Scan for the cell matching the given text and deliver its [x, y] coordinate at center. 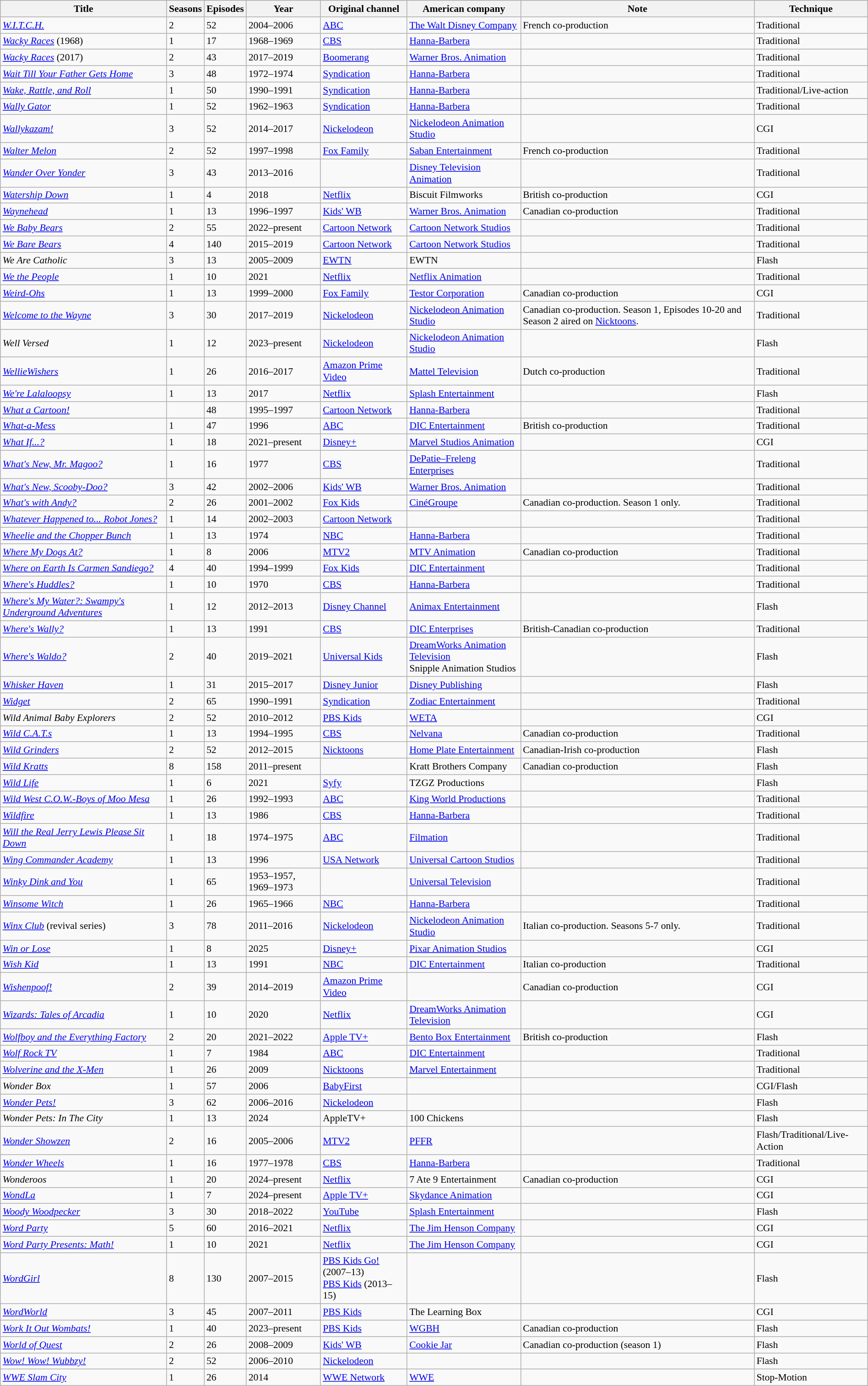
2009 [283, 1070]
The Walt Disney Company [464, 25]
We're Lalaloopsy [83, 393]
PFFR [464, 1140]
47 [225, 426]
2012–2013 [283, 606]
2016–2021 [283, 1228]
1968–1969 [283, 41]
1995–1997 [283, 410]
What's New, Mr. Magoo? [83, 464]
Waynehead [83, 212]
2014 [283, 1378]
Original channel [363, 9]
Widget [83, 701]
Wild Animal Baby Explorers [83, 718]
Title [83, 9]
Cookie Jar [464, 1345]
2006–2016 [283, 1102]
Filmation [464, 837]
Seasons [185, 9]
Walter Melon [83, 151]
Wolverine and the X-Men [83, 1070]
2024 [283, 1119]
Universal Cartoon Studios [464, 860]
USA Network [363, 860]
1972–1974 [283, 74]
We the People [83, 277]
Wonder Box [83, 1086]
DIC Enterprises [464, 629]
1984 [283, 1053]
Welcome to the Wayne [83, 315]
Wonder Showzen [83, 1140]
14 [225, 519]
CGI/Flash [811, 1086]
140 [225, 244]
British-Canadian co-production [637, 629]
CinéGroupe [464, 503]
The Learning Box [464, 1312]
Netflix Animation [464, 277]
2010–2012 [283, 718]
130 [225, 1278]
Mattel Television [464, 371]
Where My Dogs At? [83, 552]
2013–2016 [283, 173]
2014–2019 [283, 987]
What If...? [83, 442]
Canadian co-production. Season 1 only. [637, 503]
Marvel Entertainment [464, 1070]
Woody Woodpecker [83, 1212]
Flash/Traditional/Live-Action [811, 1140]
1997–1998 [283, 151]
1999–2000 [283, 293]
What-a-Mess [83, 426]
DreamWorks Animation Television [464, 1015]
39 [225, 987]
Where's Wally? [83, 629]
Word Party [83, 1228]
2020 [283, 1015]
Wish Kid [83, 965]
W.I.T.C.H. [83, 25]
2002–2006 [283, 487]
1994–1999 [283, 568]
BabyFirst [363, 1086]
1953–1957, 1969–1973 [283, 882]
Watership Down [83, 195]
DreamWorks Animation TelevisionSnipple Animation Studios [464, 657]
Italian co-production [637, 965]
WWE [464, 1378]
We Baby Bears [83, 228]
Zodiac Entertainment [464, 701]
55 [225, 228]
Year [283, 9]
WGBH [464, 1329]
Wacky Races (2017) [83, 58]
Testor Corporation [464, 293]
WellieWishers [83, 371]
Nelvana [464, 734]
Where on Earth Is Carmen Sandiego? [83, 568]
Universal Kids [363, 657]
TZGZ Productions [464, 783]
Wild C.A.T.s [83, 734]
Wake, Rattle, and Roll [83, 90]
DePatie–Freleng Enterprises [464, 464]
2005–2009 [283, 261]
Traditional/Live-action [811, 90]
Wild Life [83, 783]
1994–1995 [283, 734]
Skydance Animation [464, 1195]
WWE Slam City [83, 1378]
Wally Gator [83, 107]
2005–2006 [283, 1140]
2007–2015 [283, 1278]
6 [225, 783]
WWE Network [363, 1378]
2001–2002 [283, 503]
Bento Box Entertainment [464, 1037]
Where's My Water?: Swampy's Underground Adventures [83, 606]
2019–2021 [283, 657]
Wild Grinders [83, 750]
Wow! Wow! Wubbzy! [83, 1361]
2022–present [283, 228]
Note [637, 9]
AppleTV+ [363, 1119]
Wallykazam! [83, 129]
Wizards: Tales of Arcadia [83, 1015]
Disney Channel [363, 606]
Wonder Wheels [83, 1163]
WETA [464, 718]
Wonderoos [83, 1179]
Kratt Brothers Company [464, 767]
2012–2015 [283, 750]
PBS Kids Go! (2007–13)PBS Kids (2013–15) [363, 1278]
Wheelie and the Chopper Bunch [83, 536]
45 [225, 1312]
Wildfire [83, 816]
Wishenpoof! [83, 987]
2025 [283, 949]
World of Quest [83, 1345]
Wolfboy and the Everything Factory [83, 1037]
Winky Dink and You [83, 882]
158 [225, 767]
Boomerang [363, 58]
YouTube [363, 1212]
Wander Over Yonder [83, 173]
Dutch co-production [637, 371]
Disney Television Animation [464, 173]
1962–1963 [283, 107]
2014–2017 [283, 129]
Universal Television [464, 882]
Disney Junior [363, 685]
1977 [283, 464]
Whisker Haven [83, 685]
60 [225, 1228]
Win or Lose [83, 949]
Will the Real Jerry Lewis Please Sit Down [83, 837]
1965–1966 [283, 904]
Where's Waldo? [83, 657]
2007–2011 [283, 1312]
17 [225, 41]
We Bare Bears [83, 244]
2015–2017 [283, 685]
Canadian co-production. Season 1, Episodes 10-20 and Season 2 aired on Nicktoons. [637, 315]
Work It Out Wombats! [83, 1329]
Word Party Presents: Math! [83, 1244]
100 Chickens [464, 1119]
Syfy [363, 783]
Pixar Animation Studios [464, 949]
2017 [283, 393]
1974–1975 [283, 837]
WondLa [83, 1195]
What a Cartoon! [83, 410]
Technique [811, 9]
Winsome Witch [83, 904]
2016–2017 [283, 371]
Weird-Ohs [83, 293]
Animax Entertainment [464, 606]
Stop-Motion [811, 1378]
Wait Till Your Father Gets Home [83, 74]
42 [225, 487]
50 [225, 90]
1977–1978 [283, 1163]
Wild West C.O.W.-Boys of Moo Mesa [83, 799]
Wonder Pets! [83, 1102]
78 [225, 926]
Wild Kratts [83, 767]
Wacky Races (1968) [83, 41]
What's New, Scooby-Doo? [83, 487]
2018–2022 [283, 1212]
What's with Andy? [83, 503]
2018 [283, 195]
2021–present [283, 442]
Home Plate Entertainment [464, 750]
7 Ate 9 Entertainment [464, 1179]
2011–2016 [283, 926]
Canadian-Irish co-production [637, 750]
WordWorld [83, 1312]
Marvel Studios Animation [464, 442]
Winx Club (revival series) [83, 926]
Episodes [225, 9]
American company [464, 9]
2002–2003 [283, 519]
WordGirl [83, 1278]
Wolf Rock TV [83, 1053]
Disney Publishing [464, 685]
Whatever Happened to... Robot Jones? [83, 519]
Where's Huddles? [83, 585]
62 [225, 1102]
1974 [283, 536]
31 [225, 685]
2011–present [283, 767]
Wonder Pets: In The City [83, 1119]
2015–2019 [283, 244]
2006–2010 [283, 1361]
2021–2022 [283, 1037]
1986 [283, 816]
5 [185, 1228]
1970 [283, 585]
Canadian co-production (season 1) [637, 1345]
1996–1997 [283, 212]
Wing Commander Academy [83, 860]
MTV Animation [464, 552]
Saban Entertainment [464, 151]
2008–2009 [283, 1345]
57 [225, 1086]
Biscuit Filmworks [464, 195]
King World Productions [464, 799]
Well Versed [83, 344]
2004–2006 [283, 25]
1992–1993 [283, 799]
Italian co-production. Seasons 5-7 only. [637, 926]
We Are Catholic [83, 261]
